Return [x, y] of the center of cell containing provided text 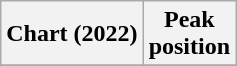
Peakposition [189, 34]
Chart (2022) [72, 34]
